Determine the (X, Y) coordinate at the center of the cell enclosing the given text.  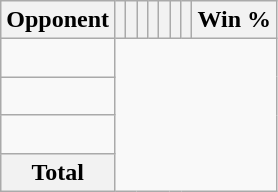
Total (58, 172)
Opponent (58, 20)
Win % (234, 20)
